Determine the (X, Y) coordinate at the center of the cell enclosing the given text.  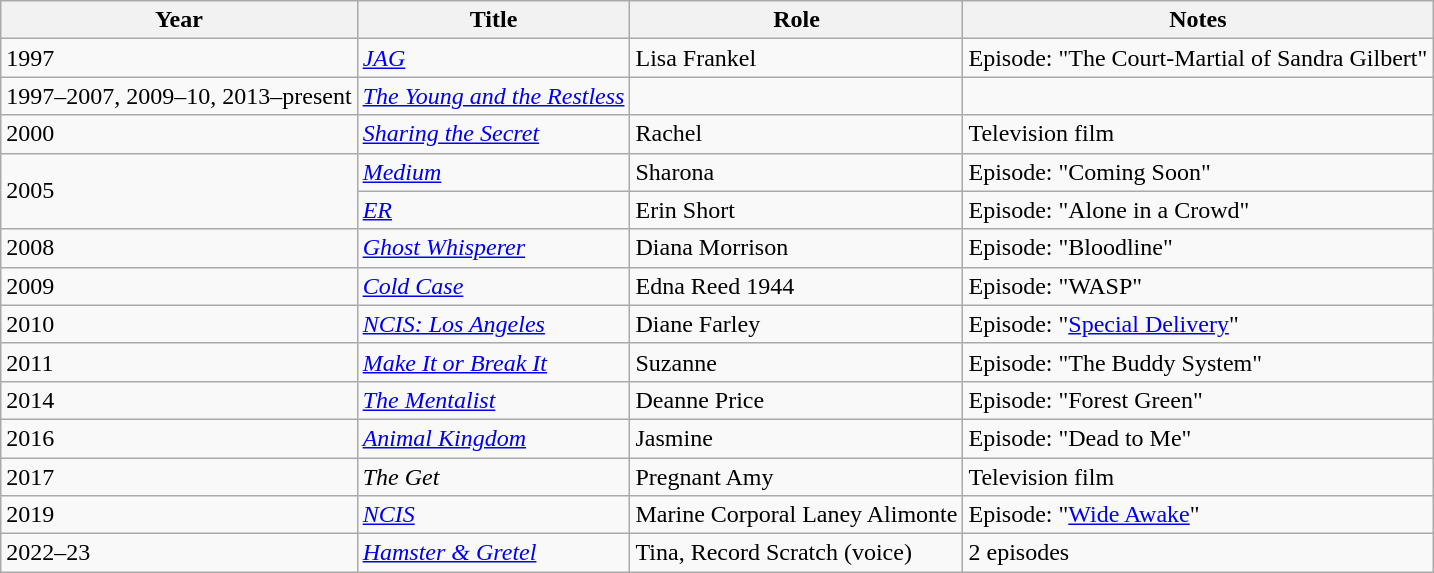
Episode: "The Buddy System" (1198, 362)
2016 (179, 438)
NCIS: Los Angeles (494, 324)
1997 (179, 58)
2022–23 (179, 553)
The Young and the Restless (494, 96)
2008 (179, 248)
Tina, Record Scratch (voice) (796, 553)
Episode: "Dead to Me" (1198, 438)
Episode: "Bloodline" (1198, 248)
Role (796, 20)
2000 (179, 134)
2019 (179, 515)
Erin Short (796, 210)
Notes (1198, 20)
1997–2007, 2009–10, 2013–present (179, 96)
2 episodes (1198, 553)
The Mentalist (494, 400)
Ghost Whisperer (494, 248)
Suzanne (796, 362)
Diane Farley (796, 324)
Medium (494, 172)
Episode: "Alone in a Crowd" (1198, 210)
Jasmine (796, 438)
Animal Kingdom (494, 438)
JAG (494, 58)
Episode: "Coming Soon" (1198, 172)
Sharona (796, 172)
2014 (179, 400)
Episode: "Wide Awake" (1198, 515)
Episode: "Special Delivery" (1198, 324)
2010 (179, 324)
Sharing the Secret (494, 134)
Make It or Break It (494, 362)
Episode: "WASP" (1198, 286)
Lisa Frankel (796, 58)
The Get (494, 477)
Rachel (796, 134)
ER (494, 210)
2009 (179, 286)
Pregnant Amy (796, 477)
Cold Case (494, 286)
NCIS (494, 515)
Episode: "The Court-Martial of Sandra Gilbert" (1198, 58)
2017 (179, 477)
Title (494, 20)
2005 (179, 191)
Marine Corporal Laney Alimonte (796, 515)
2011 (179, 362)
Diana Morrison (796, 248)
Deanne Price (796, 400)
Edna Reed 1944 (796, 286)
Year (179, 20)
Hamster & Gretel (494, 553)
Episode: "Forest Green" (1198, 400)
